From the cell containing the given text, extract its center point as [X, Y] coordinate. 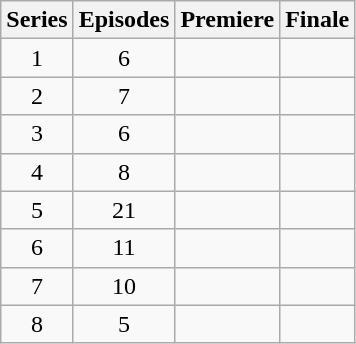
1 [37, 58]
21 [124, 210]
Series [37, 20]
2 [37, 96]
Finale [318, 20]
Premiere [228, 20]
11 [124, 248]
4 [37, 172]
Episodes [124, 20]
3 [37, 134]
10 [124, 286]
